Return [X, Y] of the center of cell containing provided text 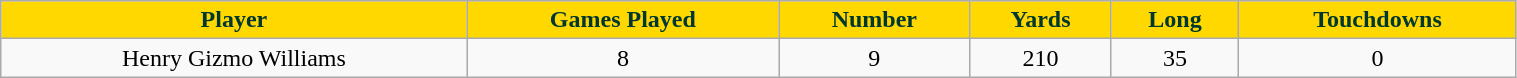
Games Played [623, 20]
Henry Gizmo Williams [234, 58]
0 [1378, 58]
Yards [1040, 20]
8 [623, 58]
Long [1175, 20]
210 [1040, 58]
35 [1175, 58]
9 [874, 58]
Number [874, 20]
Touchdowns [1378, 20]
Player [234, 20]
